Identify which cell holds the provided text, then report its (X, Y) central coordinate. 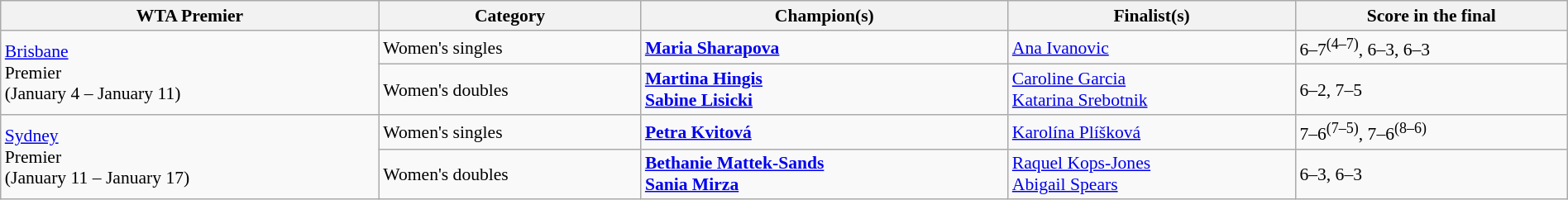
Ana Ivanovic (1152, 48)
Martina Hingis Sabine Lisicki (825, 89)
Karolína Plíšková (1152, 132)
Raquel Kops-Jones Abigail Spears (1152, 175)
6–3, 6–3 (1431, 175)
WTA Premier (190, 16)
BrisbanePremier (January 4 – January 11) (190, 73)
Score in the final (1431, 16)
Bethanie Mattek-Sands Sania Mirza (825, 175)
Petra Kvitová (825, 132)
Category (509, 16)
6–2, 7–5 (1431, 89)
Caroline Garcia Katarina Srebotnik (1152, 89)
6–7(4–7), 6–3, 6–3 (1431, 48)
Finalist(s) (1152, 16)
7–6(7–5), 7–6(8–6) (1431, 132)
Champion(s) (825, 16)
SydneyPremier (January 11 – January 17) (190, 157)
Maria Sharapova (825, 48)
